Detect which cell encompasses the target text, then output its (x, y) center coordinate. 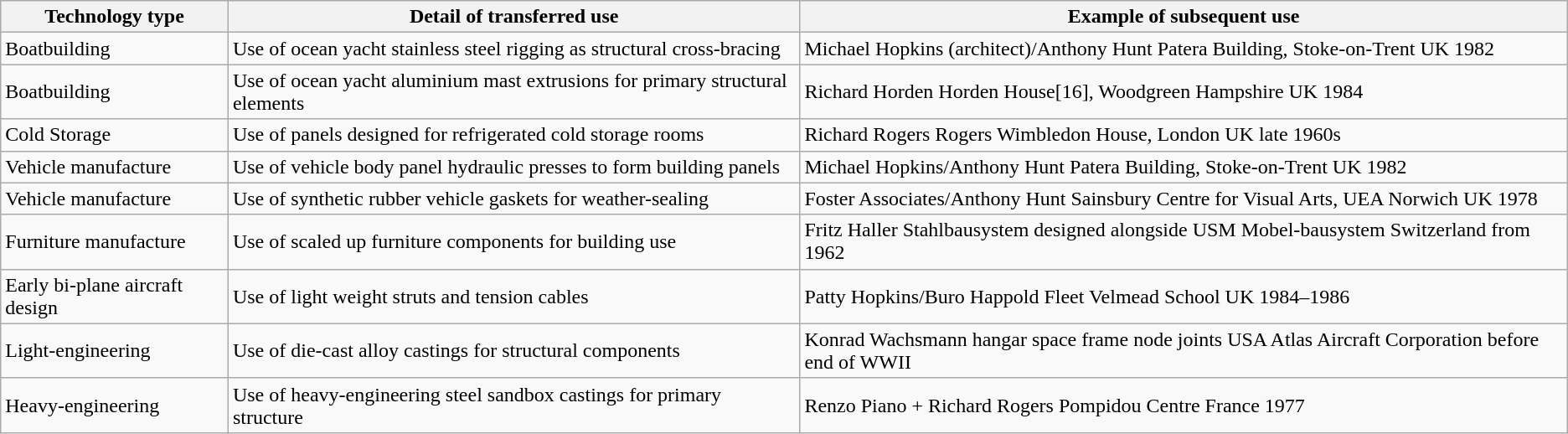
Early bi-plane aircraft design (115, 297)
Use of ocean yacht aluminium mast extrusions for primary structural elements (513, 92)
Richard Rogers Rogers Wimbledon House, London UK late 1960s (1184, 135)
Technology type (115, 17)
Renzo Piano + Richard Rogers Pompidou Centre France 1977 (1184, 406)
Use of die-cast alloy castings for structural components (513, 350)
Use of vehicle body panel hydraulic presses to form building panels (513, 167)
Example of subsequent use (1184, 17)
Use of ocean yacht stainless steel rigging as structural cross-bracing (513, 49)
Fritz Haller Stahlbausystem designed alongside USM Mobel-bausystem Switzerland from 1962 (1184, 241)
Foster Associates/Anthony Hunt Sainsbury Centre for Visual Arts, UEA Norwich UK 1978 (1184, 199)
Light-engineering (115, 350)
Detail of transferred use (513, 17)
Konrad Wachsmann hangar space frame node joints USA Atlas Aircraft Corporation before end of WWII (1184, 350)
Use of synthetic rubber vehicle gaskets for weather-sealing (513, 199)
Use of heavy-engineering steel sandbox castings for primary structure (513, 406)
Furniture manufacture (115, 241)
Michael Hopkins (architect)/Anthony Hunt Patera Building, Stoke-on-Trent UK 1982 (1184, 49)
Cold Storage (115, 135)
Patty Hopkins/Buro Happold Fleet Velmead School UK 1984–1986 (1184, 297)
Heavy-engineering (115, 406)
Use of panels designed for refrigerated cold storage rooms (513, 135)
Michael Hopkins/Anthony Hunt Patera Building, Stoke-on-Trent UK 1982 (1184, 167)
Richard Horden Horden House[16], Woodgreen Hampshire UK 1984 (1184, 92)
Use of scaled up furniture components for building use (513, 241)
Use of light weight struts and tension cables (513, 297)
